Scan for the cell matching the given text and deliver its (x, y) coordinate at center. 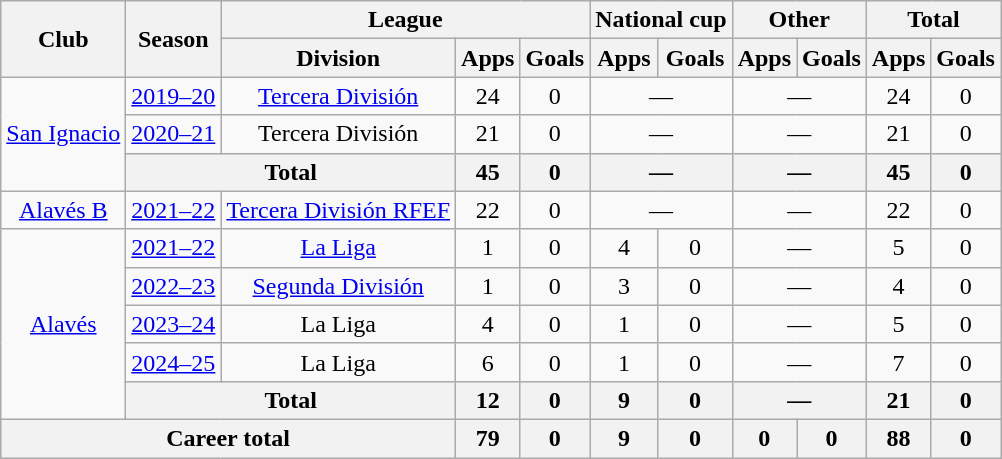
12 (488, 400)
79 (488, 438)
7 (898, 362)
2022–23 (174, 286)
3 (624, 286)
Club (64, 39)
88 (898, 438)
Tercera División RFEF (338, 210)
Career total (228, 438)
2023–24 (174, 324)
2019–20 (174, 96)
League (406, 20)
Segunda División (338, 286)
National cup (661, 20)
San Ignacio (64, 134)
Season (174, 39)
6 (488, 362)
2024–25 (174, 362)
2020–21 (174, 134)
Alavés B (64, 210)
Other (799, 20)
Alavés (64, 324)
Division (338, 58)
